Return (x, y) of the center of cell containing provided text 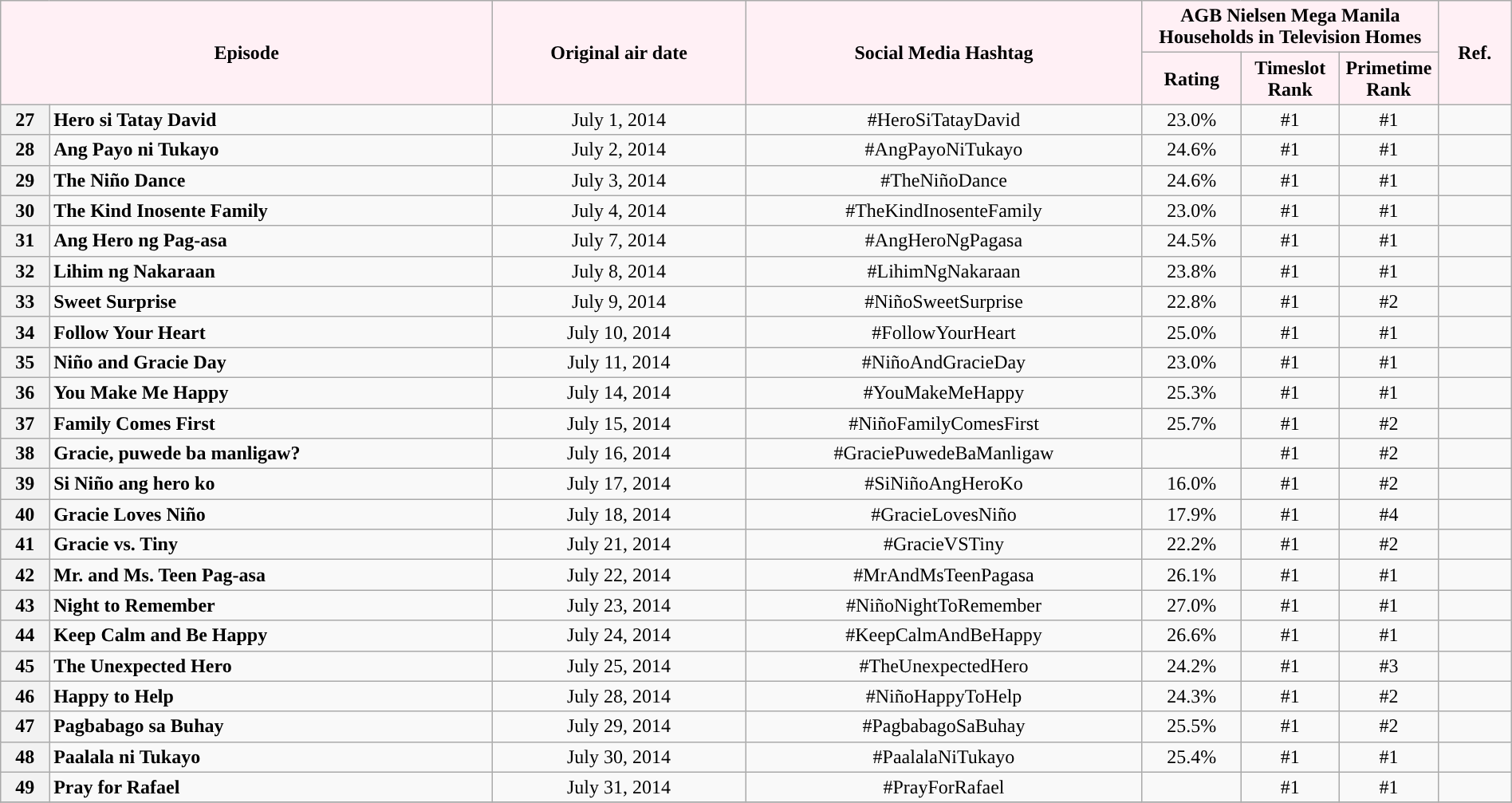
#NiñoFamilyComesFirst (943, 423)
July 30, 2014 (619, 757)
24.3% (1191, 696)
40 (26, 514)
32 (26, 271)
Niño and Gracie Day (271, 362)
July 29, 2014 (619, 726)
Pagbabago sa Buhay (271, 726)
AGB Nielsen Mega Manila Households in Television Homes (1290, 27)
July 23, 2014 (619, 605)
The Niño Dance (271, 180)
July 24, 2014 (619, 636)
The Unexpected Hero (271, 666)
Follow Your Heart (271, 332)
22.8% (1191, 301)
July 9, 2014 (619, 301)
July 31, 2014 (619, 787)
July 11, 2014 (619, 362)
Gracie Loves Niño (271, 514)
Family Comes First (271, 423)
#PrayForRafael (943, 787)
25.7% (1191, 423)
Happy to Help (271, 696)
July 15, 2014 (619, 423)
#AngHeroNgPagasa (943, 241)
27.0% (1191, 605)
July 28, 2014 (619, 696)
#AngPayoNiTukayo (943, 150)
Ang Hero ng Pag-asa (271, 241)
July 22, 2014 (619, 575)
24.2% (1191, 666)
Pray for Rafael (271, 787)
33 (26, 301)
Ang Payo ni Tukayo (271, 150)
Si Niño ang hero ko (271, 484)
#TheKindInosenteFamily (943, 211)
#PagbabagoSaBuhay (943, 726)
16.0% (1191, 484)
Ref. (1475, 53)
July 10, 2014 (619, 332)
49 (26, 787)
37 (26, 423)
July 4, 2014 (619, 211)
31 (26, 241)
Episode (247, 53)
#TheNiñoDance (943, 180)
July 3, 2014 (619, 180)
#SiNiñoAngHeroKo (943, 484)
Lihim ng Nakaraan (271, 271)
48 (26, 757)
#FollowYourHeart (943, 332)
30 (26, 211)
25.3% (1191, 392)
25.0% (1191, 332)
Mr. and Ms. Teen Pag-asa (271, 575)
23.8% (1191, 271)
Sweet Surprise (271, 301)
#3 (1389, 666)
24.5% (1191, 241)
Paalala ni Tukayo (271, 757)
41 (26, 545)
#NiñoAndGracieDay (943, 362)
Social Media Hashtag (943, 53)
Hero si Tatay David (271, 120)
July 17, 2014 (619, 484)
July 14, 2014 (619, 392)
The Kind Inosente Family (271, 211)
#GraciePuwedeBaManligaw (943, 454)
Original air date (619, 53)
34 (26, 332)
39 (26, 484)
#HeroSiTatayDavid (943, 120)
July 8, 2014 (619, 271)
July 1, 2014 (619, 120)
26.6% (1191, 636)
26.1% (1191, 575)
28 (26, 150)
July 18, 2014 (619, 514)
#GracieVSTiny (943, 545)
You Make Me Happy (271, 392)
46 (26, 696)
#NiñoHappyToHelp (943, 696)
Timeslot Rank (1290, 78)
July 7, 2014 (619, 241)
17.9% (1191, 514)
43 (26, 605)
#NiñoSweetSurprise (943, 301)
#YouMakeMeHappy (943, 392)
#TheUnexpectedHero (943, 666)
July 16, 2014 (619, 454)
Rating (1191, 78)
25.5% (1191, 726)
29 (26, 180)
July 2, 2014 (619, 150)
42 (26, 575)
Gracie vs. Tiny (271, 545)
36 (26, 392)
Keep Calm and Be Happy (271, 636)
45 (26, 666)
July 21, 2014 (619, 545)
22.2% (1191, 545)
Night to Remember (271, 605)
Gracie, puwede ba manligaw? (271, 454)
38 (26, 454)
#PaalalaNiTukayo (943, 757)
#NiñoNightToRemember (943, 605)
27 (26, 120)
#LihimNgNakaraan (943, 271)
25.4% (1191, 757)
Primetime Rank (1389, 78)
#MrAndMsTeenPagasa (943, 575)
#GracieLovesNiño (943, 514)
#KeepCalmAndBeHappy (943, 636)
47 (26, 726)
July 25, 2014 (619, 666)
44 (26, 636)
#4 (1389, 514)
35 (26, 362)
